Identify which cell holds the provided text, then report its (X, Y) central coordinate. 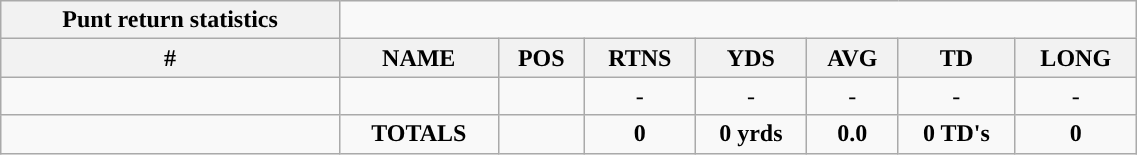
YDS (750, 58)
LONG (1076, 58)
NAME (418, 58)
RTNS (640, 58)
POS (541, 58)
AVG (852, 58)
TD (956, 58)
# (170, 58)
TOTALS (418, 134)
0 yrds (750, 134)
Punt return statistics (170, 20)
0.0 (852, 134)
0 TD's (956, 134)
